Extract the (x, y) coordinate from the center of the cell holding the provided text.  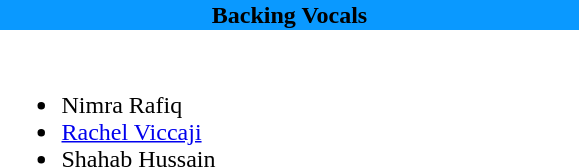
Backing Vocals (290, 15)
